Identify which cell holds the provided text, then report its [X, Y] central coordinate. 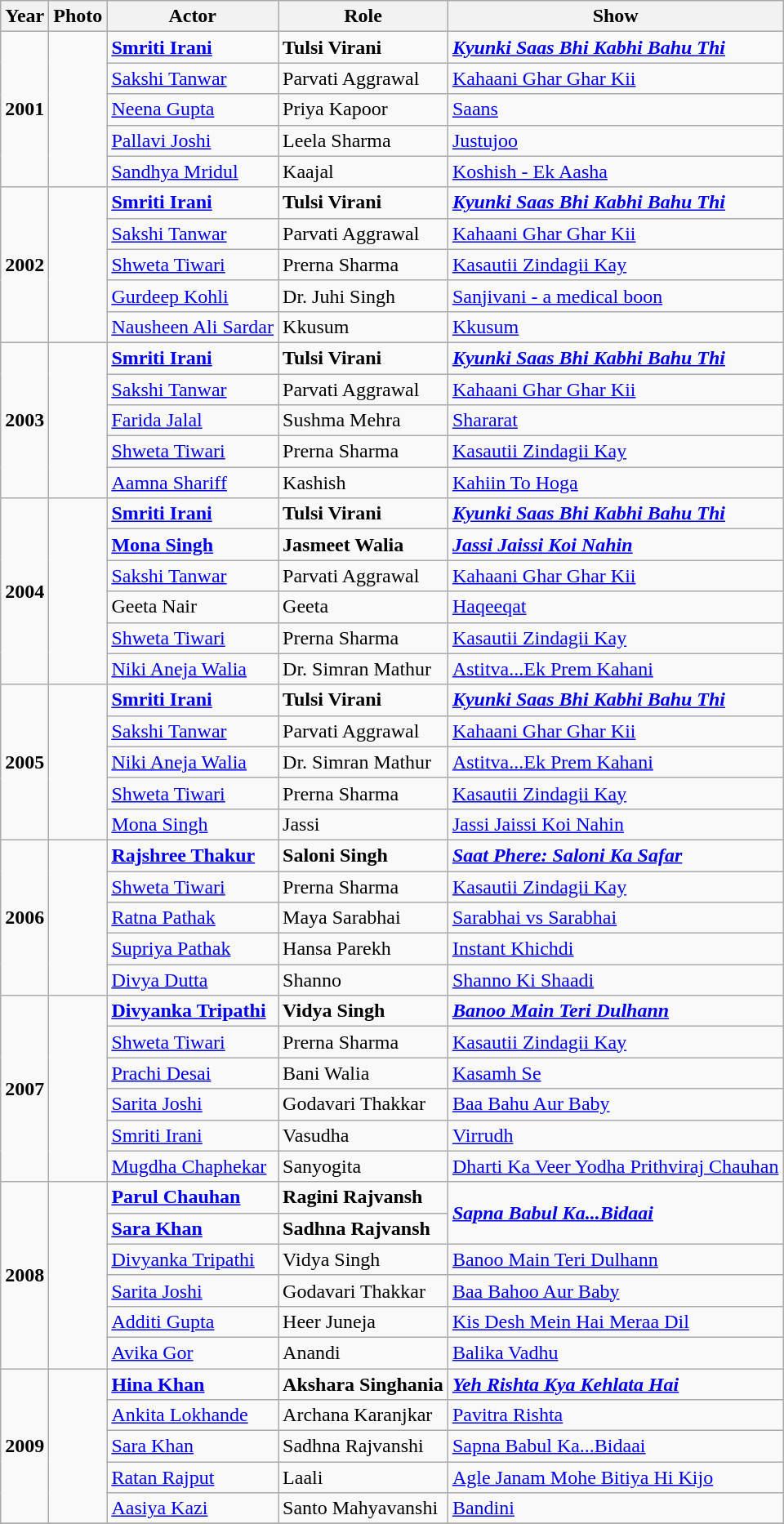
Baa Bahu Aur Baby [616, 1104]
Parul Chauhan [193, 1197]
Farida Jalal [193, 421]
Santo Mahyavanshi [363, 1508]
Ankita Lokhande [193, 1415]
Ratan Rajput [193, 1477]
Sarabhai vs Sarabhai [616, 918]
Sanyogita [363, 1166]
Yeh Rishta Kya Kehlata Hai [616, 1384]
Archana Karanjkar [363, 1415]
Sadhna Rajvanshi [363, 1446]
2003 [24, 420]
Saat Phere: Saloni Ka Safar [616, 855]
Haqeeqat [616, 607]
Saans [616, 109]
Virrudh [616, 1135]
Bandini [616, 1508]
Geeta [363, 607]
Agle Janam Mohe Bitiya Hi Kijo [616, 1477]
2008 [24, 1275]
Kis Desh Mein Hai Meraa Dil [616, 1321]
Kahiin To Hoga [616, 483]
Kaajal [363, 172]
Shanno [363, 980]
Pavitra Rishta [616, 1415]
Jasmeet Walia [363, 545]
Mugdha Chaphekar [193, 1166]
Priya Kapoor [363, 109]
Bani Walia [363, 1073]
Justujoo [616, 140]
Koshish - Ek Aasha [616, 172]
2002 [24, 265]
Kasamh Se [616, 1073]
Gurdeep Kohli [193, 296]
Laali [363, 1477]
Ratna Pathak [193, 918]
Maya Sarabhai [363, 918]
Aamna Shariff [193, 483]
2001 [24, 109]
Baa Bahoo Aur Baby [616, 1290]
Anandi [363, 1352]
Actor [193, 16]
Leela Sharma [363, 140]
2004 [24, 591]
Heer Juneja [363, 1321]
Sandhya Mridul [193, 172]
Dharti Ka Veer Yodha Prithviraj Chauhan [616, 1166]
Role [363, 16]
2007 [24, 1089]
Supriya Pathak [193, 949]
Additi Gupta [193, 1321]
Photo [78, 16]
2005 [24, 762]
Sanjivani - a medical boon [616, 296]
Instant Khichdi [616, 949]
Hina Khan [193, 1384]
Saloni Singh [363, 855]
Jassi [363, 824]
Year [24, 16]
Balika Vadhu [616, 1352]
Avika Gor [193, 1352]
Kashish [363, 483]
Pallavi Joshi [193, 140]
Geeta Nair [193, 607]
Akshara Singhania [363, 1384]
Shanno Ki Shaadi [616, 980]
Neena Gupta [193, 109]
Nausheen Ali Sardar [193, 327]
Rajshree Thakur [193, 855]
Hansa Parekh [363, 949]
Sushma Mehra [363, 421]
2009 [24, 1446]
Divya Dutta [193, 980]
Ragini Rajvansh [363, 1197]
Dr. Juhi Singh [363, 296]
Show [616, 16]
Sadhna Rajvansh [363, 1228]
2006 [24, 917]
Prachi Desai [193, 1073]
Vasudha [363, 1135]
Shararat [616, 421]
Aasiya Kazi [193, 1508]
